Pinpoint the cell where the given text exists, returning its [x, y] midpoint coordinate. 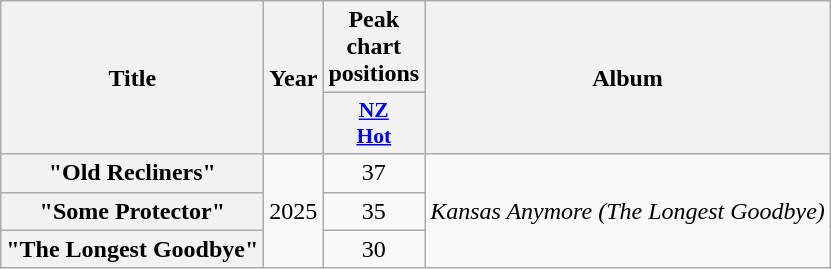
"Old Recliners" [132, 173]
NZHot [374, 124]
"The Longest Goodbye" [132, 249]
Year [294, 78]
"Some Protector" [132, 211]
30 [374, 249]
2025 [294, 211]
35 [374, 211]
Album [628, 78]
Peak chart positions [374, 47]
Title [132, 78]
37 [374, 173]
Kansas Anymore (The Longest Goodbye) [628, 211]
